From the cell containing the given text, extract its center point as (x, y) coordinate. 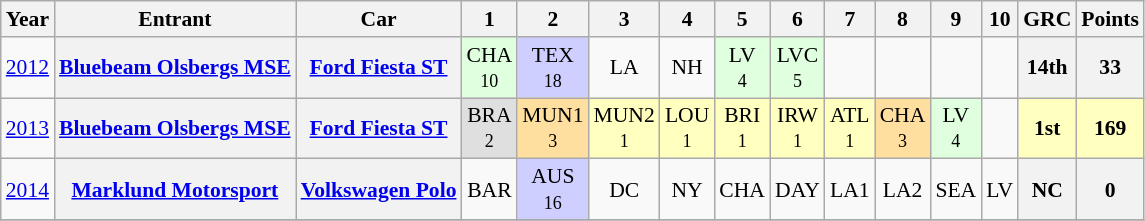
169 (1110, 128)
BRA2 (490, 128)
4 (687, 19)
LA2 (903, 190)
8 (903, 19)
LA1 (850, 190)
10 (1000, 19)
LOU1 (687, 128)
2 (552, 19)
NY (687, 190)
NC (1047, 190)
0 (1110, 190)
GRC (1047, 19)
2014 (28, 190)
LA (624, 68)
LVC5 (798, 68)
CHA10 (490, 68)
Car (379, 19)
14th (1047, 68)
CHA3 (903, 128)
Volkswagen Polo (379, 190)
9 (956, 19)
BRI1 (742, 128)
6 (798, 19)
1st (1047, 128)
5 (742, 19)
NH (687, 68)
BAR (490, 190)
IRW1 (798, 128)
ATL1 (850, 128)
DC (624, 190)
SEA (956, 190)
AUS16 (552, 190)
MUN21 (624, 128)
CHA (742, 190)
2013 (28, 128)
Points (1110, 19)
3 (624, 19)
2012 (28, 68)
Entrant (175, 19)
Year (28, 19)
LV (1000, 190)
33 (1110, 68)
DAY (798, 190)
TEX18 (552, 68)
1 (490, 19)
MUN13 (552, 128)
Marklund Motorsport (175, 190)
7 (850, 19)
